Return (x, y) of the center of cell containing provided text 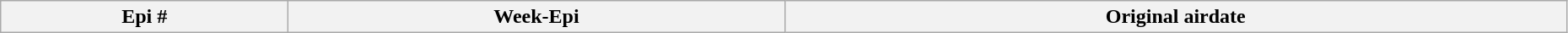
Original airdate (1176, 17)
Week-Epi (536, 17)
Epi # (145, 17)
